Search for the cell housing the specified text and yield its [x, y] center coordinate. 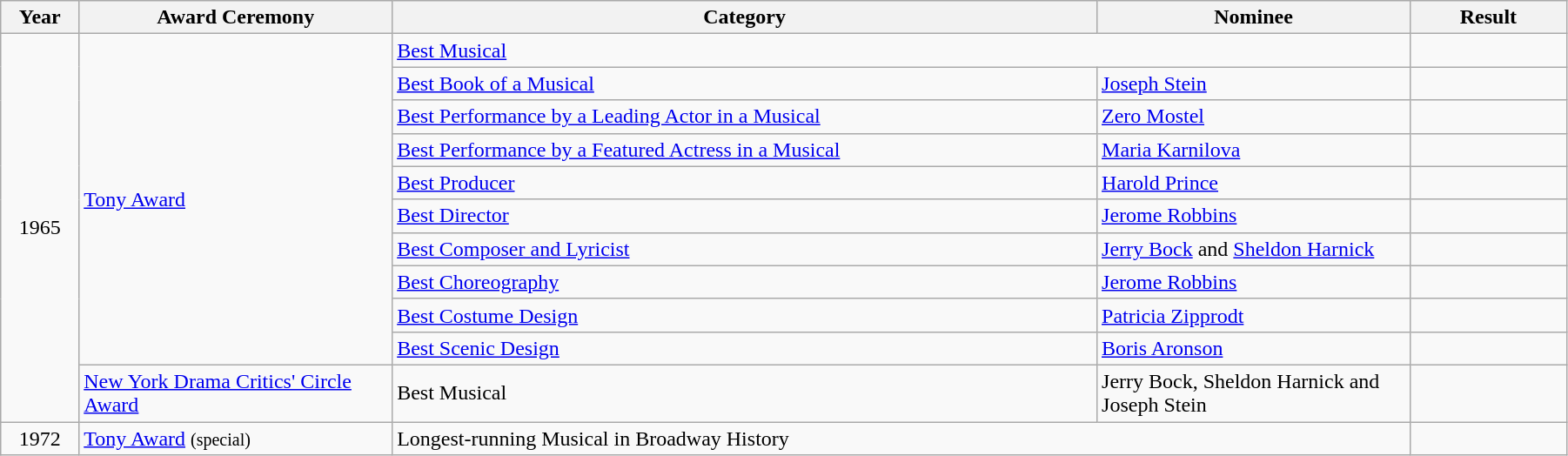
Best Performance by a Featured Actress in a Musical [745, 150]
Boris Aronson [1254, 348]
Best Scenic Design [745, 348]
Jerry Bock, Sheldon Harnick and Joseph Stein [1254, 393]
Zero Mostel [1254, 117]
Year [40, 17]
Tony Award [236, 200]
Best Book of a Musical [745, 84]
Nominee [1254, 17]
Jerry Bock and Sheldon Harnick [1254, 249]
Best Performance by a Leading Actor in a Musical [745, 117]
Category [745, 17]
Best Choreography [745, 282]
Joseph Stein [1254, 84]
Harold Prince [1254, 183]
Patricia Zipprodt [1254, 315]
New York Drama Critics' Circle Award [236, 393]
Award Ceremony [236, 17]
1972 [40, 438]
Best Composer and Lyricist [745, 249]
Maria Karnilova [1254, 150]
Best Producer [745, 183]
Longest-running Musical in Broadway History [901, 438]
Tony Award (special) [236, 438]
Best Director [745, 216]
Result [1488, 17]
Best Costume Design [745, 315]
1965 [40, 228]
